Pinpoint the cell where the given text exists, returning its [x, y] midpoint coordinate. 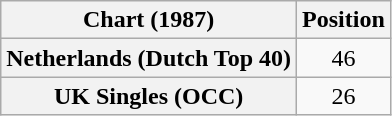
UK Singles (OCC) [149, 96]
Chart (1987) [149, 20]
Netherlands (Dutch Top 40) [149, 58]
26 [344, 96]
46 [344, 58]
Position [344, 20]
